Search for the cell housing the specified text and yield its [X, Y] center coordinate. 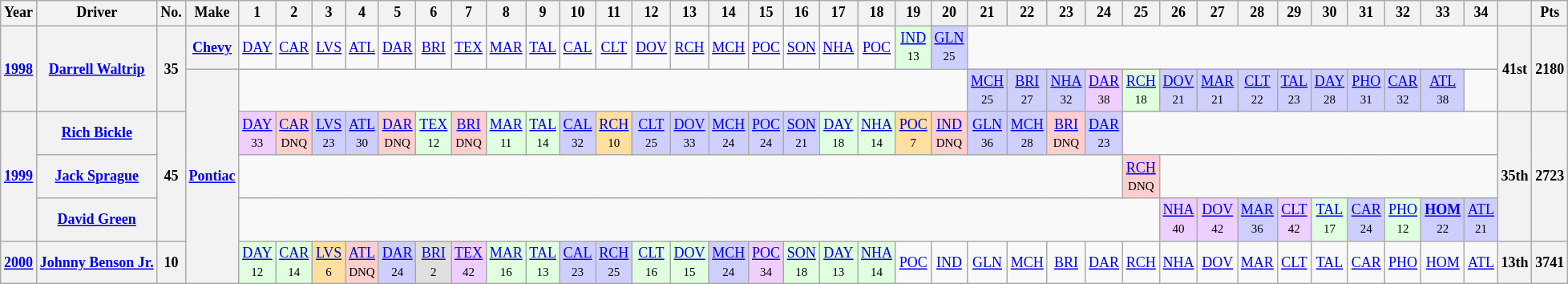
32 [1403, 13]
19 [913, 13]
POC7 [913, 133]
DOV42 [1218, 220]
CAR14 [294, 262]
24 [1105, 13]
5 [398, 13]
HOM22 [1443, 220]
MAR21 [1218, 91]
2 [294, 13]
ATL21 [1481, 220]
1998 [19, 69]
MAR11 [506, 133]
DAR24 [398, 262]
GLN [988, 262]
SON [802, 47]
BRI2 [434, 262]
DAR23 [1105, 133]
DAY [257, 47]
Pontiac [212, 176]
Make [212, 13]
CAL [577, 47]
25 [1141, 13]
Darrell Waltrip [96, 69]
Jack Sprague [96, 176]
9 [543, 13]
21 [988, 13]
MAR16 [506, 262]
11 [614, 13]
13th [1515, 262]
12 [652, 13]
17 [839, 13]
33 [1443, 13]
PHO31 [1366, 91]
TAL13 [543, 262]
35th [1515, 176]
RCHDNQ [1141, 176]
ATL38 [1443, 91]
28 [1258, 13]
1999 [19, 176]
3 [329, 13]
DAY28 [1329, 91]
LVS [329, 47]
7 [469, 13]
Chevy [212, 47]
2723 [1550, 176]
TAL17 [1329, 220]
Year [19, 13]
INDDNQ [949, 133]
MCH28 [1027, 133]
20 [949, 13]
CARDNQ [294, 133]
LVS6 [329, 262]
CLT42 [1294, 220]
CAL32 [577, 133]
22 [1027, 13]
TEX [469, 47]
CAL23 [577, 262]
CLT22 [1258, 91]
GLN36 [988, 133]
2180 [1550, 69]
IND [949, 262]
18 [877, 13]
DAY12 [257, 262]
CLT25 [652, 133]
RCH25 [614, 262]
DAR38 [1105, 91]
31 [1366, 13]
45 [172, 176]
Pts [1550, 13]
DOV21 [1178, 91]
SON18 [802, 262]
16 [802, 13]
DARDNQ [398, 133]
NHA32 [1066, 91]
PHO [1403, 262]
8 [506, 13]
PHO12 [1403, 220]
RCH10 [614, 133]
Driver [96, 13]
6 [434, 13]
13 [689, 13]
BRI27 [1027, 91]
DAY13 [839, 262]
4 [362, 13]
POC34 [766, 262]
TAL23 [1294, 91]
29 [1294, 13]
David Green [96, 220]
DAY33 [257, 133]
Rich Bickle [96, 133]
No. [172, 13]
1 [257, 13]
CAR24 [1366, 220]
SON21 [802, 133]
2000 [19, 262]
CLT16 [652, 262]
ATLDNQ [362, 262]
LVS23 [329, 133]
CAR32 [1403, 91]
35 [172, 69]
41st [1515, 69]
27 [1218, 13]
14 [729, 13]
23 [1066, 13]
26 [1178, 13]
ATL30 [362, 133]
30 [1329, 13]
DOV15 [689, 262]
DAY18 [839, 133]
HOM [1443, 262]
RCH18 [1141, 91]
GLN25 [949, 47]
15 [766, 13]
3741 [1550, 262]
TEX12 [434, 133]
TAL14 [543, 133]
IND13 [913, 47]
Johnny Benson Jr. [96, 262]
34 [1481, 13]
DOV33 [689, 133]
NHA40 [1178, 220]
MAR36 [1258, 220]
MCH25 [988, 91]
POC24 [766, 133]
TEX42 [469, 262]
